Return (x, y) of the center of cell containing provided text 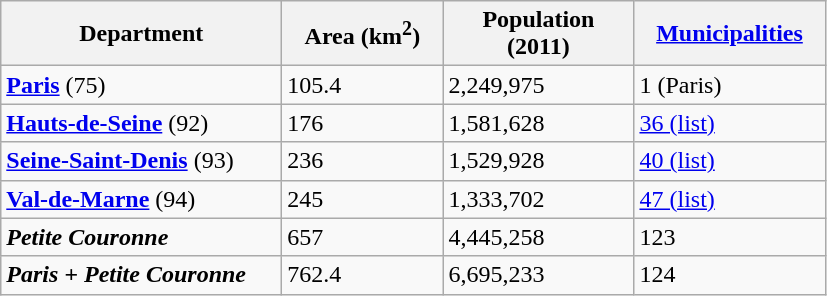
245 (362, 199)
47 (list) (730, 199)
105.4 (362, 85)
657 (362, 237)
124 (730, 275)
36 (list) (730, 123)
2,249,975 (538, 85)
Area (km2) (362, 34)
762.4 (362, 275)
Val-de-Marne (94) (142, 199)
176 (362, 123)
Paris (75) (142, 85)
236 (362, 161)
Petite Couronne (142, 237)
Municipalities (730, 34)
Seine-Saint-Denis (93) (142, 161)
6,695,233 (538, 275)
Population (2011) (538, 34)
40 (list) (730, 161)
Paris + Petite Couronne (142, 275)
1,581,628 (538, 123)
1,333,702 (538, 199)
4,445,258 (538, 237)
1 (Paris) (730, 85)
Department (142, 34)
1,529,928 (538, 161)
123 (730, 237)
Hauts-de-Seine (92) (142, 123)
